Detect which cell encompasses the target text, then output its (X, Y) center coordinate. 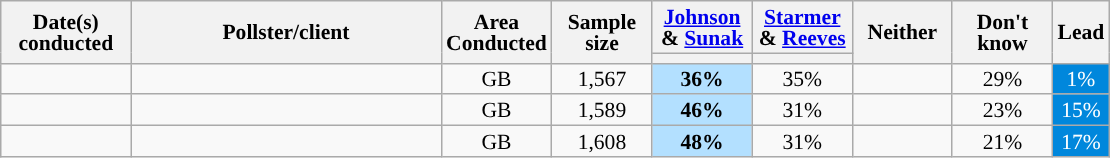
Neither (902, 32)
36% (702, 78)
1% (1082, 78)
1,567 (602, 78)
Sample size (602, 32)
Johnson & Sunak (702, 27)
Lead (1082, 32)
46% (702, 110)
29% (1002, 78)
Area Conducted (496, 32)
1,589 (602, 110)
1,608 (602, 142)
Starmer & Reeves (802, 27)
35% (802, 78)
15% (1082, 110)
Date(s)conducted (66, 32)
Don't know (1002, 32)
Pollster/client (286, 32)
21% (1002, 142)
23% (1002, 110)
48% (702, 142)
17% (1082, 142)
